Output the (x, y) coordinate of the center of the cell containing the given text.  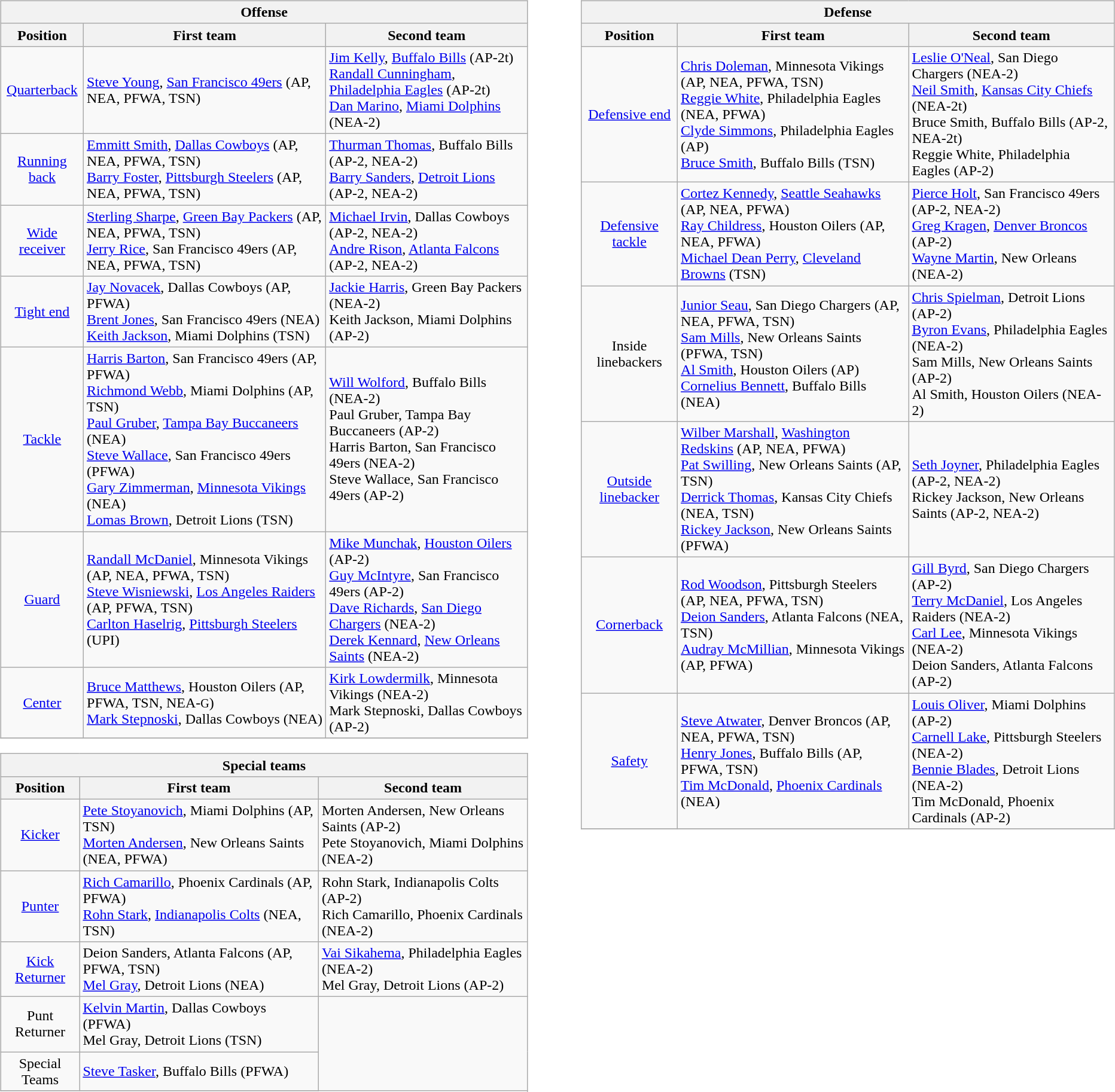
Steve Atwater, Denver Broncos (AP, NEA, PFWA, TSN) Henry Jones, Buffalo Bills (AP, PFWA, TSN) Tim McDonald, Phoenix Cardinals (NEA) (793, 761)
Defensive tackle (629, 233)
Quarterback (42, 90)
Rod Woodson, Pittsburgh Steelers (AP, NEA, PFWA, TSN) Deion Sanders, Atlanta Falcons (NEA, TSN) Audray McMillian, Minnesota Vikings (AP, PFWA) (793, 626)
Jackie Harris, Green Bay Packers (NEA-2) Keith Jackson, Miami Dolphins (AP-2) (427, 312)
Emmitt Smith, Dallas Cowboys (AP, NEA, PFWA, TSN)Barry Foster, Pittsburgh Steelers (AP, NEA, PFWA, TSN) (205, 169)
Morten Andersen, New Orleans Saints (AP-2) Pete Stoyanovich, Miami Dolphins (NEA-2) (422, 835)
Pierce Holt, San Francisco 49ers (AP-2, NEA-2) Greg Kragen, Denver Broncos (AP-2)Wayne Martin, New Orleans (NEA-2) (1012, 233)
Punter (40, 907)
Michael Irvin, Dallas Cowboys (AP-2, NEA-2)Andre Rison, Atlanta Falcons (AP-2, NEA-2) (427, 240)
Jim Kelly, Buffalo Bills (AP-2t)Randall Cunningham, Philadelphia Eagles (AP-2t)Dan Marino, Miami Dolphins (NEA-2) (427, 90)
Cornerback (629, 626)
Rohn Stark, Indianapolis Colts (AP-2) Rich Camarillo, Phoenix Cardinals (NEA-2) (422, 907)
Special teams (264, 765)
Outside linebacker (629, 489)
Vai Sikahema, Philadelphia Eagles (NEA-2) Mel Gray, Detroit Lions (AP-2) (422, 969)
Bruce Matthews, Houston Oilers (AP, PFWA, TSN, NEA-G) Mark Stepnoski, Dallas Cowboys (NEA) (205, 703)
Rich Camarillo, Phoenix Cardinals (AP, PFWA) Rohn Stark, Indianapolis Colts (NEA, TSN) (199, 907)
Defense (848, 12)
Cortez Kennedy, Seattle Seahawks (AP, NEA, PFWA) Ray Childress, Houston Oilers (AP, NEA, PFWA)Michael Dean Perry, Cleveland Browns (TSN) (793, 233)
Safety (629, 761)
Special Teams (40, 1072)
Kelvin Martin, Dallas Cowboys (PFWA) Mel Gray, Detroit Lions (TSN) (199, 1024)
Pete Stoyanovich, Miami Dolphins (AP, TSN) Morten Andersen, New Orleans Saints (NEA, PFWA) (199, 835)
Seth Joyner, Philadelphia Eagles (AP-2, NEA-2) Rickey Jackson, New Orleans Saints (AP-2, NEA-2) (1012, 489)
Kicker (40, 835)
Kick Returner (40, 969)
Running back (42, 169)
Steve Tasker, Buffalo Bills (PFWA) (199, 1072)
Steve Young, San Francisco 49ers (AP, NEA, PFWA, TSN) (205, 90)
Offense (264, 12)
Defensive end (629, 114)
Sterling Sharpe, Green Bay Packers (AP, NEA, PFWA, TSN) Jerry Rice, San Francisco 49ers (AP, NEA, PFWA, TSN) (205, 240)
Thurman Thomas, Buffalo Bills (AP-2, NEA-2) Barry Sanders, Detroit Lions (AP-2, NEA-2) (427, 169)
Guard (42, 599)
Jay Novacek, Dallas Cowboys (AP, PFWA) Brent Jones, San Francisco 49ers (NEA) Keith Jackson, Miami Dolphins (TSN) (205, 312)
Center (42, 703)
Kirk Lowdermilk, Minnesota Vikings (NEA-2)Mark Stepnoski, Dallas Cowboys (AP-2) (427, 703)
Tight end (42, 312)
Inside linebackers (629, 354)
Chris Spielman, Detroit Lions (AP-2)Byron Evans, Philadelphia Eagles (NEA-2) Sam Mills, New Orleans Saints (AP-2)Al Smith, Houston Oilers (NEA-2) (1012, 354)
Punt Returner (40, 1024)
Deion Sanders, Atlanta Falcons (AP, PFWA, TSN) Mel Gray, Detroit Lions (NEA) (199, 969)
Wide receiver (42, 240)
Tackle (42, 440)
